Search for the cell housing the specified text and yield its [X, Y] center coordinate. 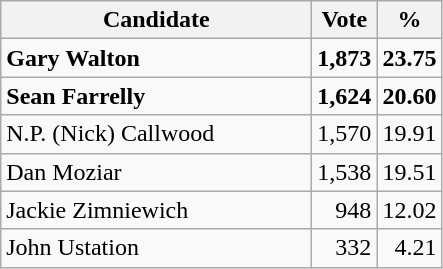
N.P. (Nick) Callwood [156, 134]
948 [344, 210]
19.91 [410, 134]
Dan Moziar [156, 172]
Jackie Zimniewich [156, 210]
20.60 [410, 96]
1,538 [344, 172]
Candidate [156, 20]
% [410, 20]
1,873 [344, 58]
Gary Walton [156, 58]
19.51 [410, 172]
Sean Farrelly [156, 96]
12.02 [410, 210]
1,570 [344, 134]
John Ustation [156, 248]
4.21 [410, 248]
23.75 [410, 58]
332 [344, 248]
Vote [344, 20]
1,624 [344, 96]
